Identify which cell holds the provided text, then report its (X, Y) central coordinate. 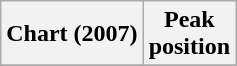
Peakposition (189, 34)
Chart (2007) (72, 34)
